For the text-containing cell, return its midpoint in (X, Y) coordinate format. 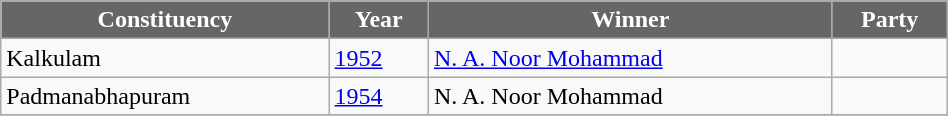
Year (378, 20)
Winner (630, 20)
Kalkulam (165, 58)
Party (890, 20)
Padmanabhapuram (165, 96)
Constituency (165, 20)
1952 (378, 58)
1954 (378, 96)
